Extract the (X, Y) coordinate from the center of the cell holding the provided text.  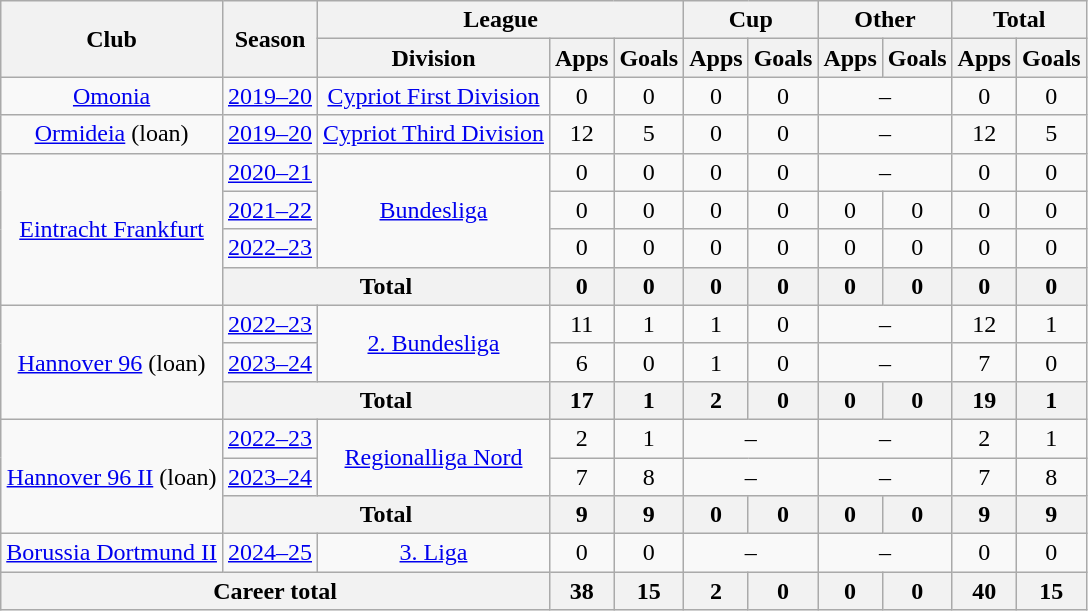
2020–21 (270, 172)
Hannover 96 (loan) (112, 362)
Cup (751, 20)
Season (270, 39)
19 (984, 400)
40 (984, 591)
Division (434, 58)
Ormideia (loan) (112, 134)
17 (581, 400)
Borussia Dortmund II (112, 553)
Cypriot First Division (434, 96)
Regionalliga Nord (434, 457)
League (501, 20)
2024–25 (270, 553)
Eintracht Frankfurt (112, 229)
Other (885, 20)
6 (581, 362)
2021–22 (270, 210)
3. Liga (434, 553)
2. Bundesliga (434, 343)
11 (581, 324)
38 (581, 591)
Omonia (112, 96)
Cypriot Third Division (434, 134)
Hannover 96 II (loan) (112, 476)
Career total (276, 591)
Bundesliga (434, 210)
Club (112, 39)
